Search for the cell housing the specified text and yield its (x, y) center coordinate. 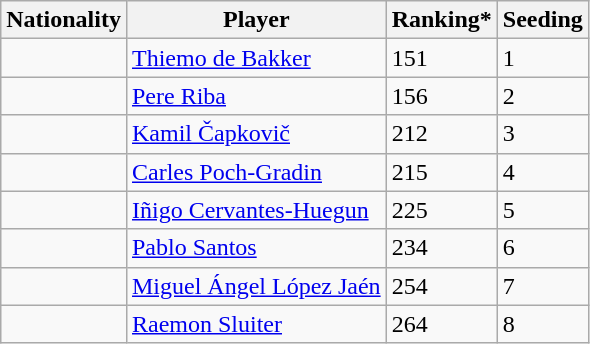
6 (542, 248)
156 (442, 96)
Nationality (64, 20)
215 (442, 172)
Raemon Sluiter (256, 324)
Player (256, 20)
Pablo Santos (256, 248)
Thiemo de Bakker (256, 58)
Seeding (542, 20)
225 (442, 210)
234 (442, 248)
254 (442, 286)
3 (542, 134)
151 (442, 58)
Iñigo Cervantes-Huegun (256, 210)
Carles Poch-Gradin (256, 172)
5 (542, 210)
Kamil Čapkovič (256, 134)
212 (442, 134)
1 (542, 58)
264 (442, 324)
Miguel Ángel López Jaén (256, 286)
8 (542, 324)
2 (542, 96)
Ranking* (442, 20)
Pere Riba (256, 96)
7 (542, 286)
4 (542, 172)
